Detect which cell encompasses the target text, then output its (x, y) center coordinate. 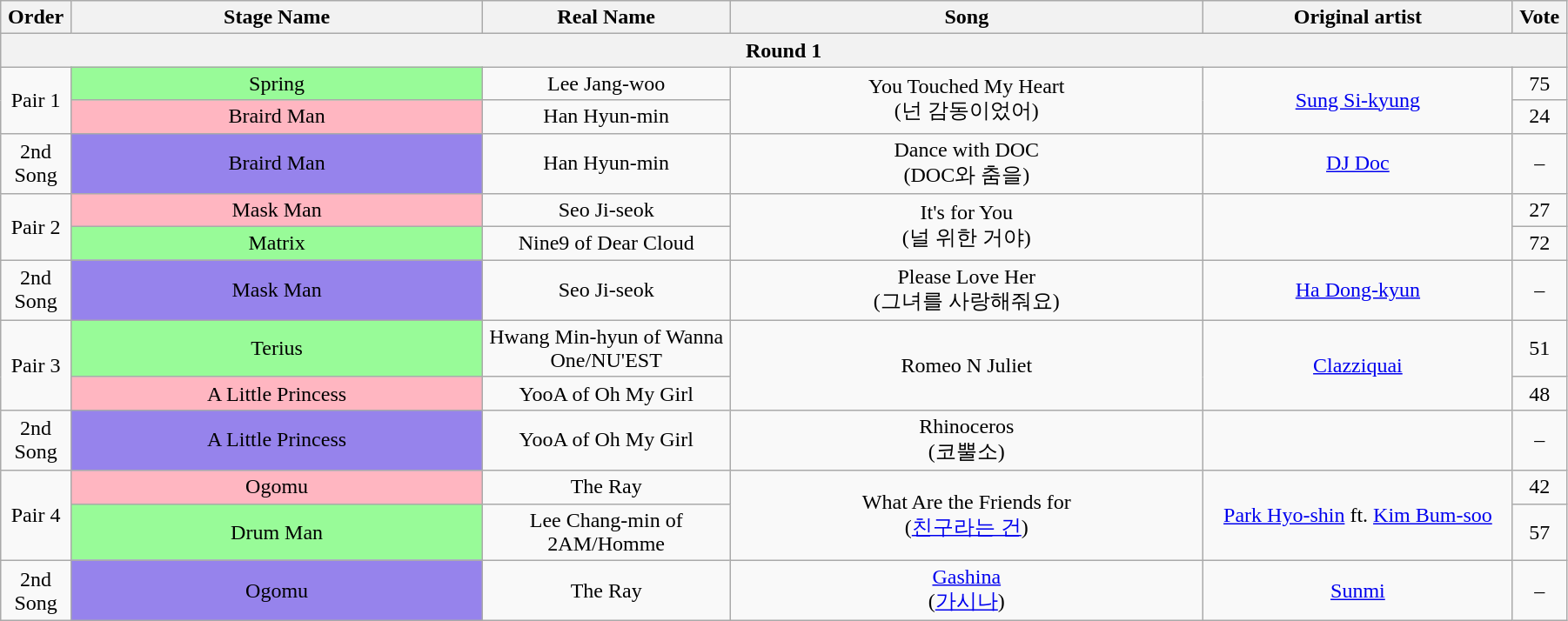
Nine9 of Dear Cloud (606, 244)
75 (1540, 83)
57 (1540, 532)
24 (1540, 117)
Vote (1540, 17)
Park Hyo-shin ft. Kim Bum-soo (1357, 515)
Stage Name (277, 17)
Lee Chang-min of 2AM/Homme (606, 532)
Round 1 (784, 50)
You Touched My Heart(넌 감동이었어) (967, 100)
DJ Doc (1357, 164)
Pair 4 (37, 515)
Sung Si-kyung (1357, 100)
Gashina(가시나) (967, 591)
Drum Man (277, 532)
42 (1540, 487)
Clazziquai (1357, 365)
Hwang Min-hyun of Wanna One/NU'EST (606, 348)
72 (1540, 244)
Please Love Her(그녀를 사랑해줘요) (967, 290)
Terius (277, 348)
Dance with DOC(DOC와 춤을) (967, 164)
Pair 1 (37, 100)
Spring (277, 83)
Order (37, 17)
Rhinoceros(코뿔소) (967, 440)
Real Name (606, 17)
Pair 3 (37, 365)
51 (1540, 348)
Pair 2 (37, 227)
Song (967, 17)
What Are the Friends for(친구라는 건) (967, 515)
Lee Jang-woo (606, 83)
Ha Dong-kyun (1357, 290)
It's for You(널 위한 거야) (967, 227)
Original artist (1357, 17)
Sunmi (1357, 591)
48 (1540, 393)
Matrix (277, 244)
Romeo N Juliet (967, 365)
27 (1540, 210)
